Provide the (X, Y) coordinate of the cell's center where the given text is located.  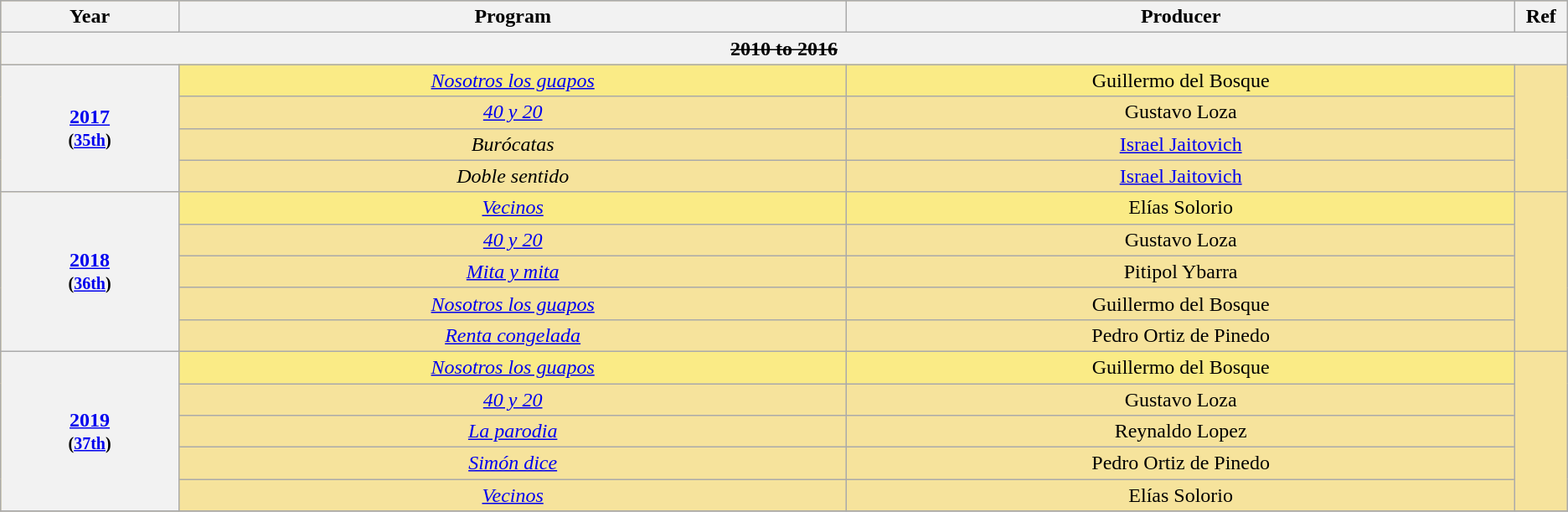
Doble sentido (513, 176)
Program (513, 17)
Producer (1181, 17)
La parodia (513, 432)
Pitipol Ybarra (1181, 272)
Renta congelada (513, 335)
2017 (35th) (90, 128)
Year (90, 17)
Simón dice (513, 463)
Ref (1541, 17)
Burócatas (513, 144)
Reynaldo Lopez (1181, 432)
2019 (37th) (90, 431)
Mita y mita (513, 272)
2018 (36th) (90, 272)
2010 to 2016 (784, 49)
